Pinpoint the cell where the given text exists, returning its [x, y] midpoint coordinate. 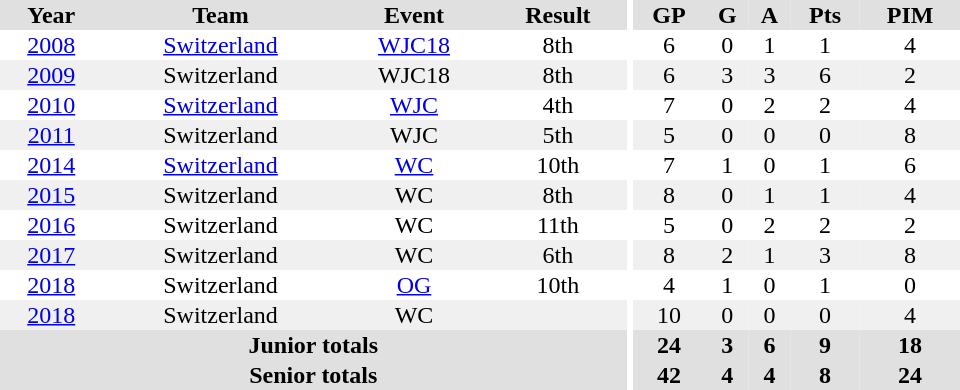
10 [670, 315]
Year [51, 15]
A [770, 15]
GP [670, 15]
PIM [910, 15]
2014 [51, 165]
6th [558, 255]
OG [414, 285]
2010 [51, 105]
11th [558, 225]
Junior totals [314, 345]
Event [414, 15]
2011 [51, 135]
2017 [51, 255]
2009 [51, 75]
2015 [51, 195]
Senior totals [314, 375]
2008 [51, 45]
5th [558, 135]
2016 [51, 225]
42 [670, 375]
Pts [825, 15]
Result [558, 15]
9 [825, 345]
Team [220, 15]
G [728, 15]
4th [558, 105]
18 [910, 345]
